Identify which cell holds the provided text, then report its (X, Y) central coordinate. 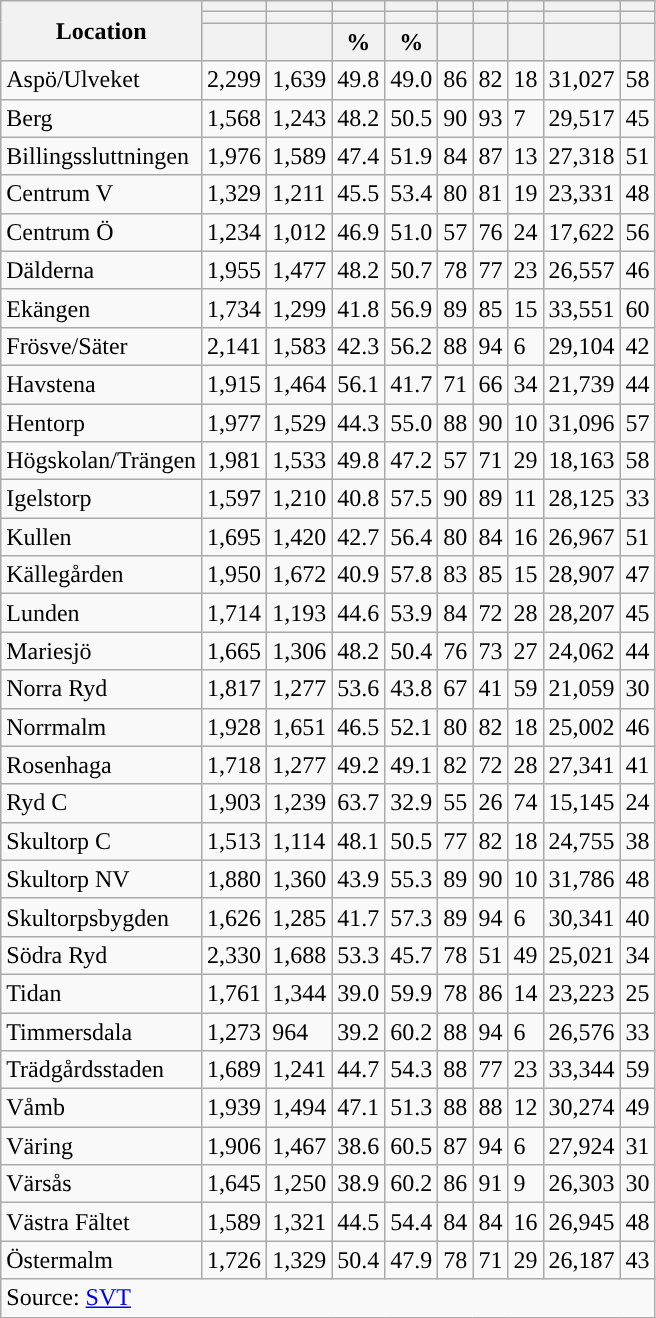
1,714 (234, 613)
1,939 (234, 1108)
53.3 (358, 955)
1,234 (234, 232)
26,945 (582, 1222)
Rosenhaga (102, 765)
1,903 (234, 803)
26,303 (582, 1184)
1,273 (234, 1031)
1,568 (234, 118)
54.3 (412, 1070)
49.1 (412, 765)
26,967 (582, 537)
56.1 (358, 384)
26,187 (582, 1260)
47.1 (358, 1108)
60.5 (412, 1146)
1,344 (300, 993)
47.9 (412, 1260)
12 (526, 1108)
18,163 (582, 461)
26 (490, 803)
52.1 (412, 727)
Skultorpsbygden (102, 917)
30,274 (582, 1108)
1,695 (234, 537)
1,513 (234, 841)
73 (490, 651)
1,321 (300, 1222)
2,330 (234, 955)
39.2 (358, 1031)
60 (638, 308)
49.2 (358, 765)
Source: SVT (328, 1298)
1,726 (234, 1260)
45.5 (358, 194)
Högskolan/Trängen (102, 461)
Värsås (102, 1184)
1,243 (300, 118)
1,880 (234, 879)
91 (490, 1184)
Ryd C (102, 803)
21,739 (582, 384)
1,626 (234, 917)
30,341 (582, 917)
55.0 (412, 423)
44.6 (358, 613)
1,665 (234, 651)
55.3 (412, 879)
31,786 (582, 879)
9 (526, 1184)
56.9 (412, 308)
1,306 (300, 651)
57.3 (412, 917)
59.9 (412, 993)
1,533 (300, 461)
43.8 (412, 689)
Timmersdala (102, 1031)
24,755 (582, 841)
31 (638, 1146)
1,241 (300, 1070)
1,817 (234, 689)
1,529 (300, 423)
33,551 (582, 308)
51.3 (412, 1108)
19 (526, 194)
Dälderna (102, 270)
1,583 (300, 346)
14 (526, 993)
Norrmalm (102, 727)
26,557 (582, 270)
Havstena (102, 384)
47 (638, 575)
964 (300, 1031)
1,210 (300, 499)
Tidan (102, 993)
1,734 (234, 308)
1,689 (234, 1070)
Källegården (102, 575)
1,299 (300, 308)
42.3 (358, 346)
66 (490, 384)
55 (456, 803)
49.0 (412, 80)
1,467 (300, 1146)
1,915 (234, 384)
29,517 (582, 118)
41.8 (358, 308)
31,096 (582, 423)
25,021 (582, 955)
28,125 (582, 499)
Mariesjö (102, 651)
1,977 (234, 423)
1,494 (300, 1108)
27,318 (582, 156)
47.2 (412, 461)
Hentorp (102, 423)
7 (526, 118)
74 (526, 803)
1,477 (300, 270)
Berg (102, 118)
2,299 (234, 80)
46.9 (358, 232)
53.4 (412, 194)
40.9 (358, 575)
27 (526, 651)
56.2 (412, 346)
1,672 (300, 575)
38.6 (358, 1146)
38.9 (358, 1184)
Centrum Ö (102, 232)
Billingssluttningen (102, 156)
1,718 (234, 765)
1,012 (300, 232)
13 (526, 156)
Södra Ryd (102, 955)
1,114 (300, 841)
42 (638, 346)
43.9 (358, 879)
Frösve/Säter (102, 346)
1,950 (234, 575)
56 (638, 232)
1,761 (234, 993)
1,906 (234, 1146)
93 (490, 118)
1,285 (300, 917)
42.7 (358, 537)
23,331 (582, 194)
24,062 (582, 651)
11 (526, 499)
48.1 (358, 841)
1,645 (234, 1184)
39.0 (358, 993)
1,688 (300, 955)
Våmb (102, 1108)
56.4 (412, 537)
25,002 (582, 727)
29,104 (582, 346)
27,924 (582, 1146)
33,344 (582, 1070)
Östermalm (102, 1260)
Kullen (102, 537)
Lunden (102, 613)
25 (638, 993)
1,193 (300, 613)
Ekängen (102, 308)
83 (456, 575)
44.5 (358, 1222)
21,059 (582, 689)
1,597 (234, 499)
1,464 (300, 384)
Centrum V (102, 194)
38 (638, 841)
1,250 (300, 1184)
Västra Fältet (102, 1222)
32.9 (412, 803)
54.4 (412, 1222)
53.9 (412, 613)
Skultorp NV (102, 879)
1,928 (234, 727)
1,420 (300, 537)
23,223 (582, 993)
44.3 (358, 423)
63.7 (358, 803)
Väring (102, 1146)
Igelstorp (102, 499)
81 (490, 194)
53.6 (358, 689)
67 (456, 689)
43 (638, 1260)
1,981 (234, 461)
46.5 (358, 727)
57.8 (412, 575)
1,360 (300, 879)
1,955 (234, 270)
1,651 (300, 727)
15,145 (582, 803)
57.5 (412, 499)
50.7 (412, 270)
1,211 (300, 194)
1,976 (234, 156)
Trädgårdsstaden (102, 1070)
Skultorp C (102, 841)
51.9 (412, 156)
26,576 (582, 1031)
31,027 (582, 80)
Location (102, 31)
27,341 (582, 765)
Norra Ryd (102, 689)
28,207 (582, 613)
28,907 (582, 575)
47.4 (358, 156)
1,639 (300, 80)
2,141 (234, 346)
40.8 (358, 499)
Aspö/Ulveket (102, 80)
45.7 (412, 955)
44.7 (358, 1070)
40 (638, 917)
1,239 (300, 803)
51.0 (412, 232)
17,622 (582, 232)
